Provide the [X, Y] coordinate of the cell's center where the given text is located.  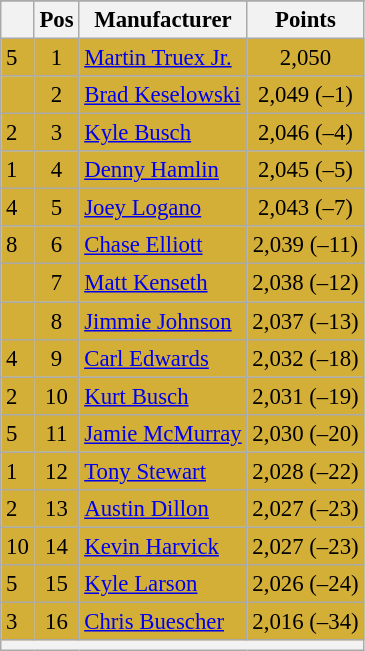
Brad Keselowski [163, 95]
Manufacturer [163, 20]
2,026 (–24) [306, 584]
11 [56, 433]
Carl Edwards [163, 358]
14 [56, 546]
2,049 (–1) [306, 95]
Chris Buescher [163, 621]
2,032 (–18) [306, 358]
Austin Dillon [163, 509]
Jamie McMurray [163, 433]
Denny Hamlin [163, 170]
13 [56, 509]
2,043 (–7) [306, 208]
Jimmie Johnson [163, 321]
16 [56, 621]
15 [56, 584]
Martin Truex Jr. [163, 58]
6 [56, 245]
Joey Logano [163, 208]
Kevin Harvick [163, 546]
Kyle Busch [163, 133]
Matt Kenseth [163, 283]
2,031 (–19) [306, 396]
2,038 (–12) [306, 283]
Kyle Larson [163, 584]
Pos [56, 20]
2,028 (–22) [306, 471]
Chase Elliott [163, 245]
7 [56, 283]
2,045 (–5) [306, 170]
Tony Stewart [163, 471]
Kurt Busch [163, 396]
2,050 [306, 58]
2,037 (–13) [306, 321]
2,030 (–20) [306, 433]
9 [56, 358]
12 [56, 471]
2,039 (–11) [306, 245]
Points [306, 20]
2,046 (–4) [306, 133]
2,016 (–34) [306, 621]
